Pinpoint the cell where the given text exists, returning its (x, y) midpoint coordinate. 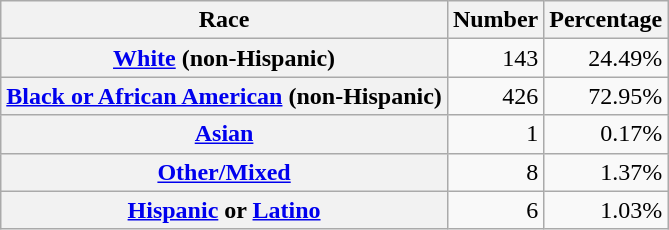
Asian (224, 134)
1 (495, 134)
1.03% (606, 210)
Number (495, 20)
Other/Mixed (224, 172)
8 (495, 172)
Hispanic or Latino (224, 210)
24.49% (606, 58)
Percentage (606, 20)
White (non-Hispanic) (224, 58)
6 (495, 210)
Black or African American (non-Hispanic) (224, 96)
72.95% (606, 96)
143 (495, 58)
Race (224, 20)
0.17% (606, 134)
426 (495, 96)
1.37% (606, 172)
